Search for the cell housing the specified text and yield its [X, Y] center coordinate. 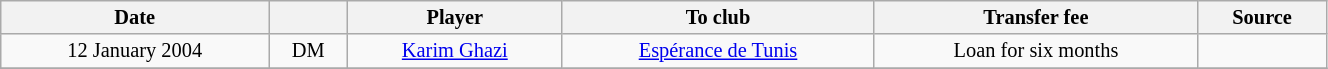
12 January 2004 [135, 51]
Loan for six months [1036, 51]
Espérance de Tunis [718, 51]
Date [135, 17]
DM [308, 51]
Karim Ghazi [455, 51]
Player [455, 17]
Transfer fee [1036, 17]
Source [1262, 17]
To club [718, 17]
